Return [x, y] of the center of cell containing provided text 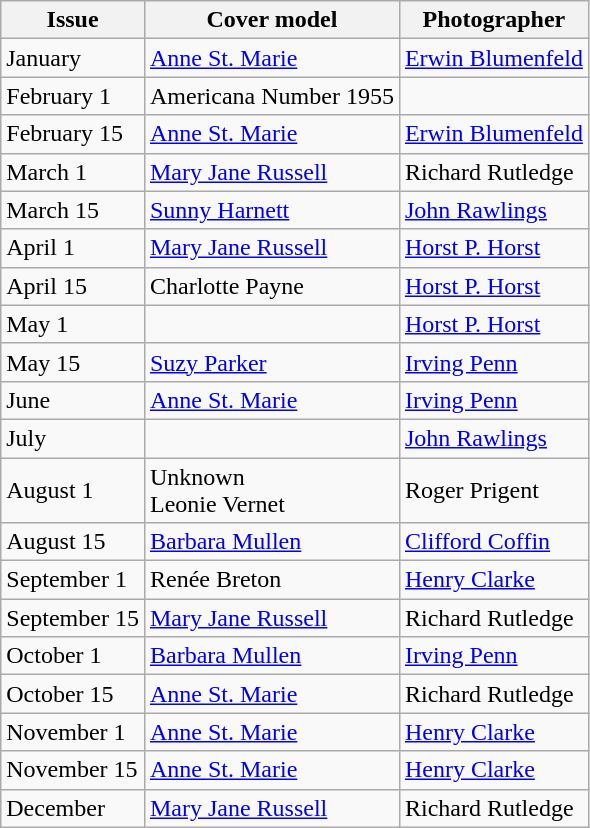
Renée Breton [272, 580]
May 1 [73, 324]
May 15 [73, 362]
August 15 [73, 542]
UnknownLeonie Vernet [272, 490]
August 1 [73, 490]
Sunny Harnett [272, 210]
September 15 [73, 618]
October 15 [73, 694]
June [73, 400]
Suzy Parker [272, 362]
December [73, 808]
Charlotte Payne [272, 286]
February 1 [73, 96]
Roger Prigent [494, 490]
Photographer [494, 20]
Issue [73, 20]
October 1 [73, 656]
Clifford Coffin [494, 542]
September 1 [73, 580]
Cover model [272, 20]
March 15 [73, 210]
July [73, 438]
April 15 [73, 286]
January [73, 58]
Americana Number 1955 [272, 96]
April 1 [73, 248]
November 1 [73, 732]
November 15 [73, 770]
March 1 [73, 172]
February 15 [73, 134]
